Locate the cell with the specified text and output its [x, y] center coordinate. 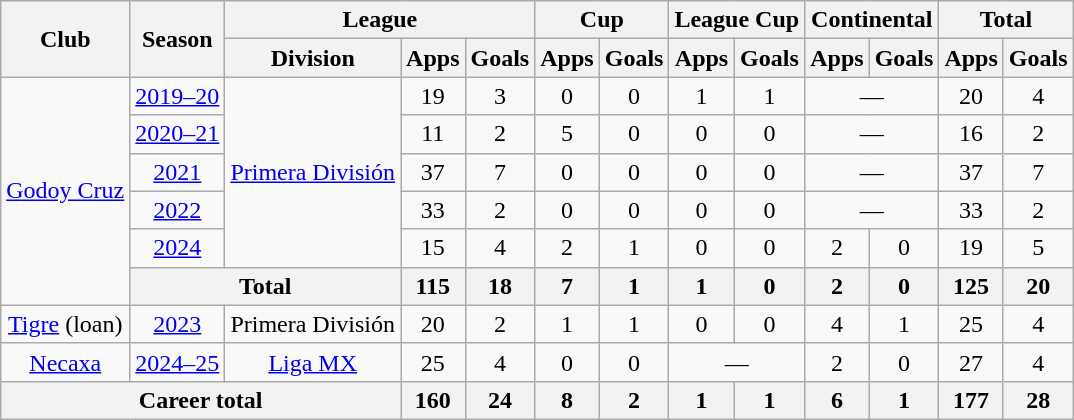
2024–25 [178, 362]
6 [837, 400]
3 [500, 96]
2024 [178, 248]
League Cup [737, 20]
28 [1038, 400]
Tigre (loan) [66, 324]
Cup [602, 20]
2021 [178, 172]
Liga MX [313, 362]
Division [313, 58]
125 [971, 286]
2022 [178, 210]
8 [567, 400]
Godoy Cruz [66, 191]
160 [433, 400]
15 [433, 248]
League [380, 20]
Club [66, 39]
115 [433, 286]
18 [500, 286]
Career total [201, 400]
24 [500, 400]
11 [433, 134]
2019–20 [178, 96]
16 [971, 134]
2020–21 [178, 134]
177 [971, 400]
2023 [178, 324]
Necaxa [66, 362]
27 [971, 362]
Continental [872, 20]
Season [178, 39]
